Output the (x, y) coordinate of the center of the cell containing the given text.  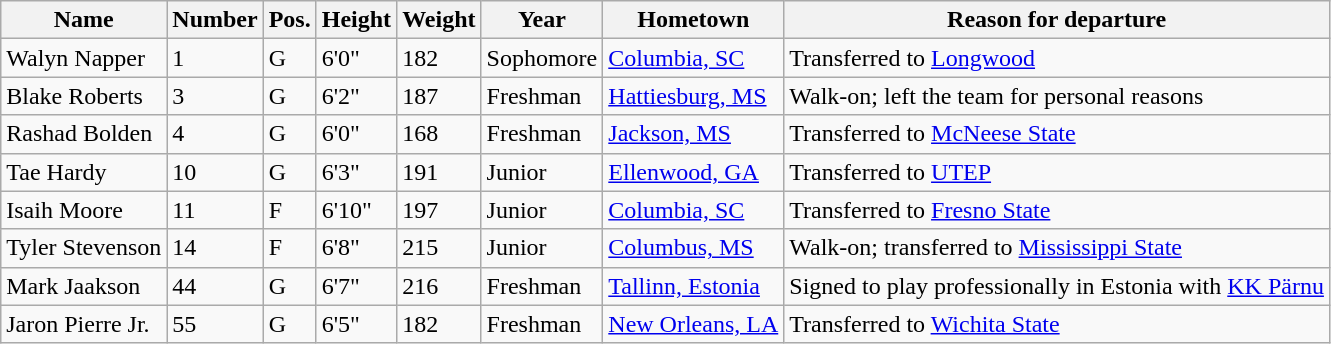
Sophomore (542, 58)
Transferred to UTEP (1057, 172)
Tallinn, Estonia (694, 286)
1 (215, 58)
Tae Hardy (84, 172)
Weight (439, 20)
Reason for departure (1057, 20)
55 (215, 324)
Tyler Stevenson (84, 248)
187 (439, 96)
New Orleans, LA (694, 324)
44 (215, 286)
168 (439, 134)
10 (215, 172)
Transferred to McNeese State (1057, 134)
Jackson, MS (694, 134)
Walk-on; left the team for personal reasons (1057, 96)
6'7" (356, 286)
Jaron Pierre Jr. (84, 324)
11 (215, 210)
Height (356, 20)
Blake Roberts (84, 96)
197 (439, 210)
Hometown (694, 20)
Walyn Napper (84, 58)
216 (439, 286)
Transferred to Longwood (1057, 58)
6'5" (356, 324)
Hattiesburg, MS (694, 96)
6'8" (356, 248)
Ellenwood, GA (694, 172)
Isaih Moore (84, 210)
Rashad Bolden (84, 134)
Number (215, 20)
191 (439, 172)
Walk-on; transferred to Mississippi State (1057, 248)
Signed to play professionally in Estonia with KK Pärnu (1057, 286)
Year (542, 20)
14 (215, 248)
Mark Jaakson (84, 286)
Name (84, 20)
Transferred to Fresno State (1057, 210)
6'10" (356, 210)
4 (215, 134)
6'3" (356, 172)
6'2" (356, 96)
Pos. (290, 20)
Transferred to Wichita State (1057, 324)
215 (439, 248)
3 (215, 96)
Columbus, MS (694, 248)
